Determine the (X, Y) coordinate at the center of the cell enclosing the given text.  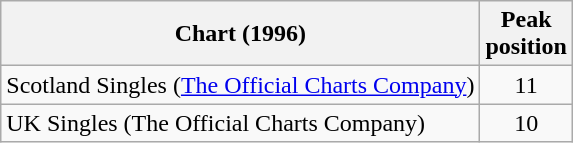
10 (526, 123)
UK Singles (The Official Charts Company) (240, 123)
Peakposition (526, 34)
11 (526, 85)
Scotland Singles (The Official Charts Company) (240, 85)
Chart (1996) (240, 34)
